Detect which cell encompasses the target text, then output its (X, Y) center coordinate. 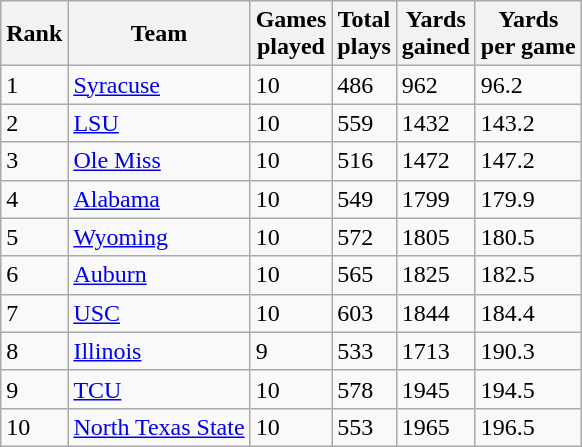
Alabama (159, 199)
Ole Miss (159, 161)
533 (364, 351)
549 (364, 199)
4 (34, 199)
1945 (436, 389)
Yardsgained (436, 34)
578 (364, 389)
147.2 (528, 161)
7 (34, 313)
553 (364, 427)
603 (364, 313)
Illinois (159, 351)
196.5 (528, 427)
190.3 (528, 351)
1799 (436, 199)
1805 (436, 237)
180.5 (528, 237)
143.2 (528, 123)
USC (159, 313)
1 (34, 85)
96.2 (528, 85)
TCU (159, 389)
565 (364, 275)
Totalplays (364, 34)
516 (364, 161)
Gamesplayed (291, 34)
559 (364, 123)
LSU (159, 123)
486 (364, 85)
1825 (436, 275)
3 (34, 161)
Syracuse (159, 85)
Auburn (159, 275)
572 (364, 237)
Rank (34, 34)
6 (34, 275)
1472 (436, 161)
962 (436, 85)
1713 (436, 351)
1965 (436, 427)
Yardsper game (528, 34)
Wyoming (159, 237)
184.4 (528, 313)
8 (34, 351)
1432 (436, 123)
North Texas State (159, 427)
194.5 (528, 389)
2 (34, 123)
179.9 (528, 199)
1844 (436, 313)
182.5 (528, 275)
5 (34, 237)
Team (159, 34)
